Return [X, Y] of the center of cell containing provided text 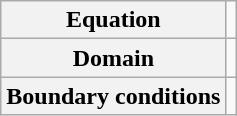
Equation [114, 20]
Domain [114, 58]
Boundary conditions [114, 96]
